Provide the (X, Y) coordinate of the cell's center where the given text is located.  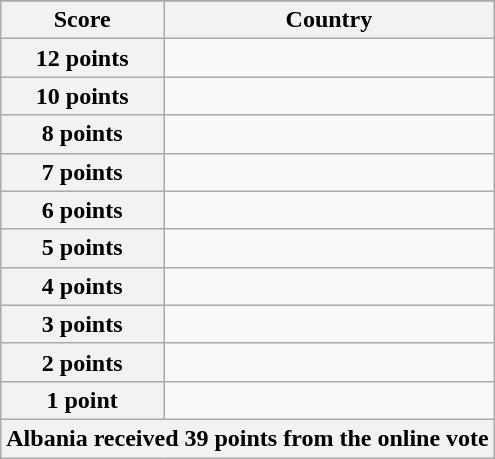
3 points (82, 324)
1 point (82, 400)
Score (82, 20)
10 points (82, 96)
4 points (82, 286)
Albania received 39 points from the online vote (248, 438)
5 points (82, 248)
2 points (82, 362)
12 points (82, 58)
6 points (82, 210)
8 points (82, 134)
Country (330, 20)
7 points (82, 172)
